From the cell containing the given text, extract its center point as (x, y) coordinate. 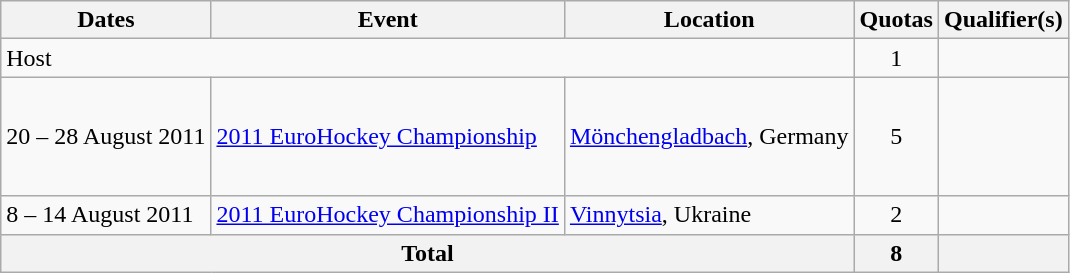
8 – 14 August 2011 (106, 215)
Qualifier(s) (1003, 20)
8 (896, 253)
Mönchengladbach, Germany (709, 136)
Event (388, 20)
2011 EuroHockey Championship (388, 136)
5 (896, 136)
2 (896, 215)
Location (709, 20)
Total (428, 253)
Vinnytsia, Ukraine (709, 215)
1 (896, 58)
20 – 28 August 2011 (106, 136)
2011 EuroHockey Championship II (388, 215)
Quotas (896, 20)
Host (428, 58)
Dates (106, 20)
